Output the (X, Y) coordinate of the center of the cell containing the given text.  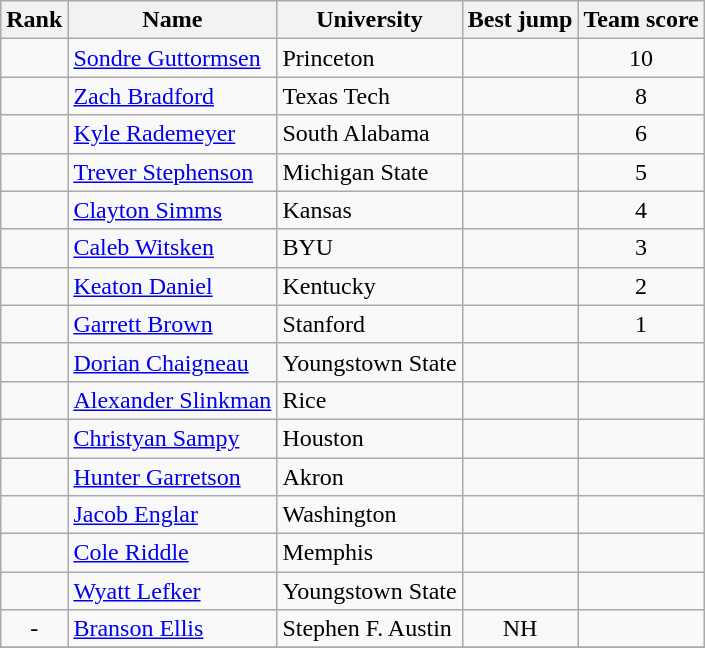
Kentucky (370, 286)
10 (641, 58)
Caleb Witsken (172, 248)
6 (641, 134)
1 (641, 324)
South Alabama (370, 134)
Jacob Englar (172, 515)
Alexander Slinkman (172, 400)
Hunter Garretson (172, 477)
5 (641, 172)
Rice (370, 400)
2 (641, 286)
Texas Tech (370, 96)
8 (641, 96)
University (370, 20)
Washington (370, 515)
BYU (370, 248)
Dorian Chaigneau (172, 362)
Sondre Guttormsen (172, 58)
Stephen F. Austin (370, 629)
Kansas (370, 210)
Keaton Daniel (172, 286)
3 (641, 248)
Trever Stephenson (172, 172)
Rank (34, 20)
Akron (370, 477)
4 (641, 210)
Michigan State (370, 172)
NH (520, 629)
Houston (370, 438)
Zach Bradford (172, 96)
Name (172, 20)
Princeton (370, 58)
- (34, 629)
Team score (641, 20)
Kyle Rademeyer (172, 134)
Best jump (520, 20)
Cole Riddle (172, 553)
Garrett Brown (172, 324)
Clayton Simms (172, 210)
Wyatt Lefker (172, 591)
Branson Ellis (172, 629)
Memphis (370, 553)
Stanford (370, 324)
Christyan Sampy (172, 438)
